Determine the [X, Y] coordinate at the center of the cell enclosing the given text.  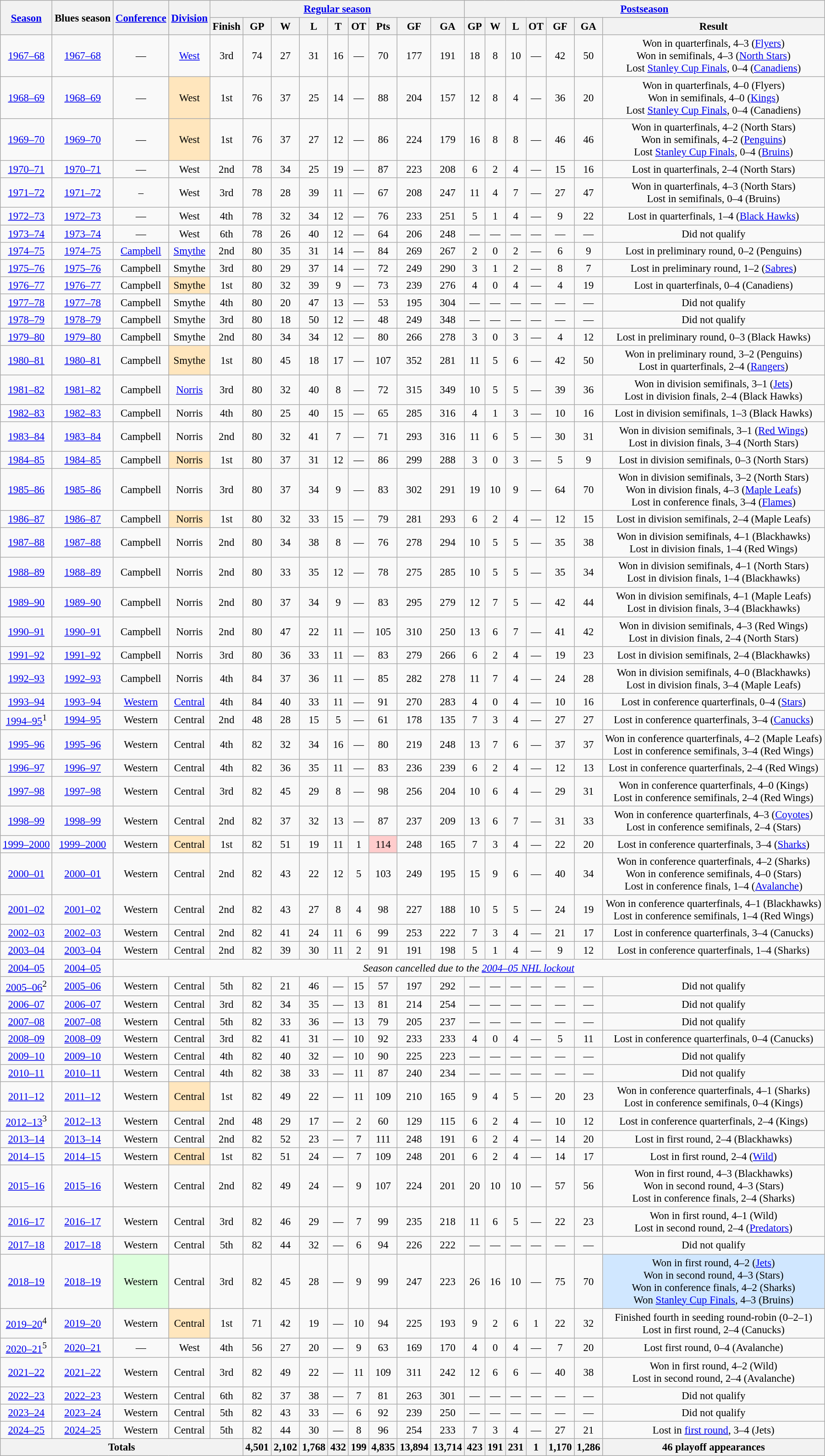
2012–13 [82, 1121]
267 [447, 251]
Lost in division semifinals, 2–4 (Maple Leafs) [714, 519]
227 [414, 910]
Conference [141, 17]
219 [414, 744]
Season cancelled due to the 2004–05 NHL lockout [469, 968]
235 [414, 1222]
214 [414, 1004]
423 [475, 1447]
251 [447, 216]
256 [414, 792]
169 [414, 1347]
Totals [122, 1447]
75 [560, 1281]
226 [414, 1246]
188 [447, 910]
218 [447, 1222]
63 [383, 1347]
85 [383, 678]
2020–21 [82, 1347]
2005–06 [82, 986]
263 [414, 1396]
178 [414, 720]
Won in first round, 4–2 (Jets) Won in second round, 4–3 (Stars)Won in conference finals, 4–2 (Sharks)Won Stanley Cup Finals, 4–3 (Bruins) [714, 1281]
Regular season [337, 9]
114 [383, 845]
2019–204 [27, 1324]
205 [414, 1022]
276 [447, 285]
301 [447, 1396]
2,102 [286, 1447]
13,714 [447, 1447]
236 [414, 768]
Won in division semifinals, 3–1 (Red Wings)Lost in division finals, 3–4 (North Stars) [714, 437]
135 [447, 720]
294 [447, 543]
2019–20 [82, 1324]
1,768 [314, 1447]
292 [447, 986]
Won in preliminary round, 3–2 (Penguins)Lost in quarterfinals, 2–4 (Rangers) [714, 360]
Won in division semifinals, 4–0 (Blackhawks)Lost in division finals, 3–4 (Maple Leafs) [714, 678]
Lost in conference quarterfinals, 0–4 (Canucks) [714, 1039]
193 [447, 1324]
Pts [383, 27]
270 [414, 702]
1,170 [560, 1447]
67 [383, 192]
206 [414, 234]
Finished fourth in seeding round-robin (0–2–1)Lost in first round, 2–4 (Canucks) [714, 1324]
Division [189, 17]
Won in conference quarterfinals, 4–2 (Maple Leafs)Lost in conference semifinals, 3–4 (Red Wings) [714, 744]
88 [383, 98]
Blues season [82, 17]
Won in division semifinals, 4–1 (Blackhawks)Lost in division finals, 1–4 (Red Wings) [714, 543]
2005–062 [27, 986]
231 [516, 1447]
302 [414, 490]
283 [447, 702]
432 [338, 1447]
242 [447, 1372]
315 [414, 390]
Won in first round, 4–2 (Wild)Lost in second round, 2–4 (Avalanche) [714, 1372]
Lost in first round, 2–4 (Blackhawks) [714, 1139]
– [141, 192]
115 [447, 1121]
65 [383, 413]
Lost in division semifinals, 0–3 (North Stars) [714, 460]
349 [447, 390]
Won in quarterfinals, 4–3 (Flyers)Won in semifinals, 4–3 (North Stars)Lost Stanley Cup Finals, 0–4 (Canadiens) [714, 56]
Lost in conference quarterfinals, 0–4 (Stars) [714, 702]
348 [447, 320]
Lost in conference quarterfinals, 2–4 (Red Wings) [714, 768]
Won in quarterfinals, 4–3 (North Stars)Lost in semifinals, 0–4 (Bruins) [714, 192]
52 [286, 1139]
Lost first round, 0–4 (Avalanche) [714, 1347]
179 [447, 140]
299 [414, 460]
198 [447, 951]
Won in conference quarterfinals, 4–1 (Blackhawks)Lost in conference semifinals, 1–4 (Red Wings) [714, 910]
Won in conference quarterfinals, 4–1 (Sharks)Lost in conference semifinals, 0–4 (Kings) [714, 1096]
Result [714, 27]
291 [447, 490]
295 [414, 602]
Won in first round, 4–3 (Blackhawks)Won in second round, 4–3 (Stars)Lost in conference finals, 2–4 (Sharks) [714, 1186]
60 [383, 1121]
53 [383, 302]
74 [257, 56]
Won in division semifinals, 4–3 (Red Wings)Lost in division finals, 2–4 (North Stars) [714, 632]
Won in division semifinals, 4–1 (North Stars)Lost in division finals, 1–4 (Blackhawks) [714, 573]
Lost in division semifinals, 2–4 (Blackhawks) [714, 655]
105 [383, 632]
Won in first round, 4–1 (Wild)Lost in second round, 2–4 (Predators) [714, 1222]
275 [414, 573]
177 [414, 56]
1,286 [588, 1447]
Won in division semifinals, 4–1 (Maple Leafs)Lost in division finals, 3–4 (Blackhawks) [714, 602]
Won in quarterfinals, 4–2 (North Stars)Won in semifinals, 4–2 (Penguins)Lost Stanley Cup Finals, 0–4 (Bruins) [714, 140]
352 [414, 360]
288 [447, 460]
Won in conference quarterfinals, 4–2 (Sharks)Won in conference semifinals, 4–0 (Stars)Lost in conference finals, 1–4 (Avalanche) [714, 874]
Lost in division semifinals, 1–3 (Black Hawks) [714, 413]
Lost in first round, 3–4 (Jets) [714, 1430]
311 [414, 1372]
253 [414, 934]
240 [414, 1073]
13,894 [414, 1447]
304 [447, 302]
Lost in conference quarterfinals, 2–4 (Kings) [714, 1121]
209 [447, 821]
Postseason [644, 9]
234 [447, 1073]
Lost in conference quarterfinals, 1–4 (Sharks) [714, 951]
2020–215 [27, 1347]
269 [414, 251]
Finish [226, 27]
Lost in quarterfinals, 0–4 (Canadiens) [714, 285]
210 [414, 1096]
111 [383, 1139]
Lost in conference quarterfinals, 3–4 (Sharks) [714, 845]
157 [447, 98]
Lost in preliminary round, 0–2 (Penguins) [714, 251]
96 [383, 1430]
Lost in first round, 2–4 (Wild) [714, 1157]
1994–95 [82, 720]
170 [447, 1347]
46 playoff appearances [714, 1447]
Lost in quarterfinals, 1–4 (Black Hawks) [714, 216]
61 [383, 720]
1994–951 [27, 720]
290 [447, 268]
Won in division semifinals, 3–2 (North Stars)Won in division finals, 4–3 (Maple Leafs)Lost in conference finals, 3–4 (Flames) [714, 490]
2012–133 [27, 1121]
197 [414, 986]
4,501 [257, 1447]
310 [414, 632]
4,835 [383, 1447]
Won in conference quarterfinals, 4–3 (Coyotes)Lost in conference semifinals, 2–4 (Stars) [714, 821]
Won in conference quarterfinals, 4–0 (Kings)Lost in conference semifinals, 2–4 (Red Wings) [714, 792]
Season [27, 17]
Won in quarterfinals, 4–0 (Flyers)Won in semifinals, 4–0 (Kings)Lost Stanley Cup Finals, 0–4 (Canadiens) [714, 98]
Lost in quarterfinals, 2–4 (North Stars) [714, 170]
Lost in preliminary round, 1–2 (Sabres) [714, 268]
90 [383, 1056]
199 [358, 1447]
129 [414, 1121]
73 [383, 285]
Won in division semifinals, 3–1 (Jets)Lost in division finals, 2–4 (Black Hawks) [714, 390]
103 [383, 874]
282 [414, 678]
T [338, 27]
Lost in preliminary round, 0–3 (Black Hawks) [714, 337]
